Detect which cell encompasses the target text, then output its (X, Y) center coordinate. 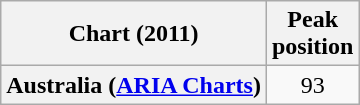
93 (312, 85)
Australia (ARIA Charts) (134, 85)
Chart (2011) (134, 34)
Peakposition (312, 34)
